Identify which cell holds the provided text, then report its [X, Y] central coordinate. 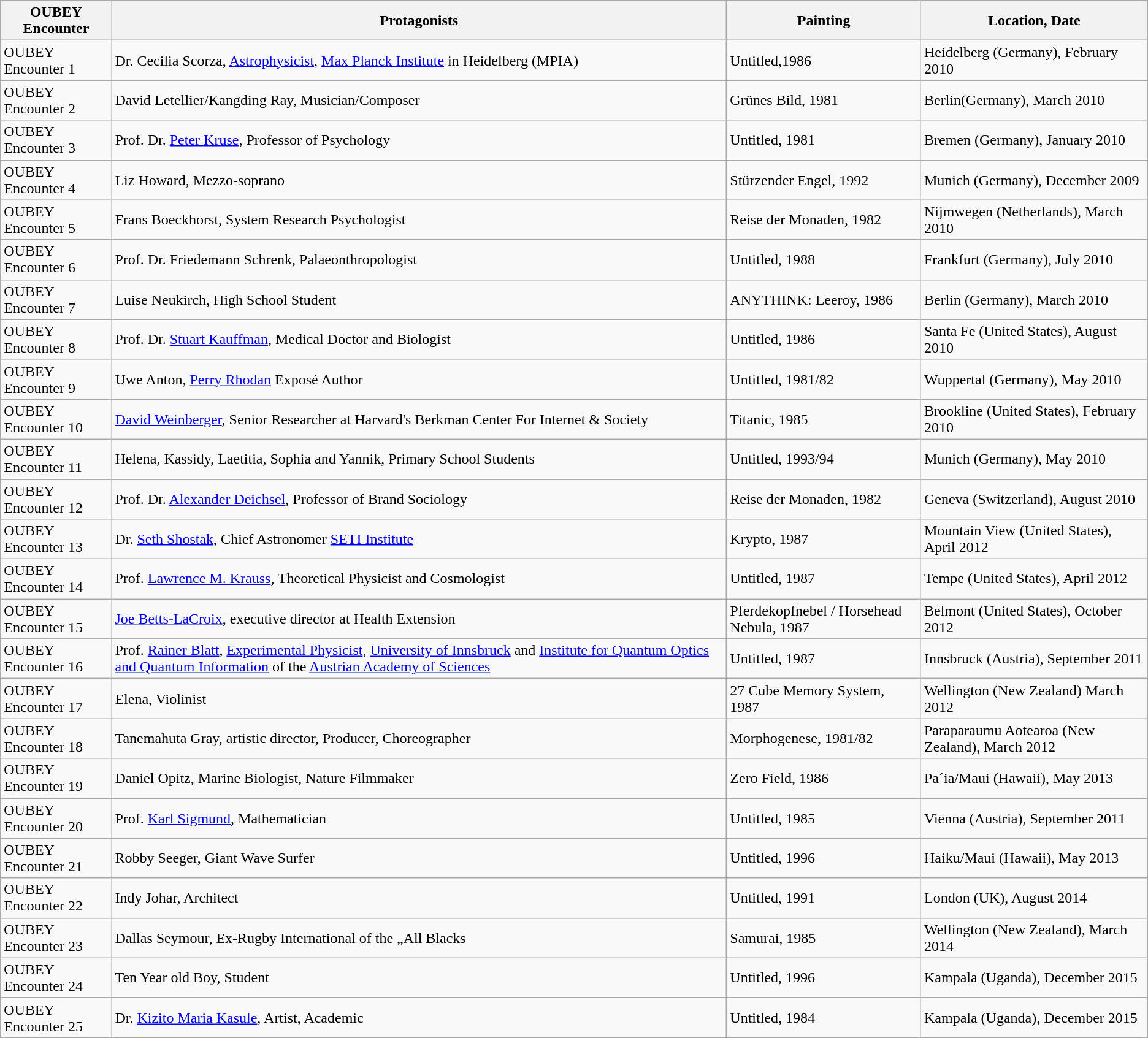
Dr. Seth Shostak, Chief Astronomer SETI Institute [419, 540]
Zero Field, 1986 [824, 779]
Indy Johar, Architect [419, 898]
Haiku/Maui (Hawaii), May 2013 [1034, 858]
Wellington (New Zealand) March 2012 [1034, 699]
Wuppertal (Germany), May 2010 [1034, 379]
Bremen (Germany), January 2010 [1034, 140]
Pa´ia/Maui (Hawaii), May 2013 [1034, 779]
Untitled,1986 [824, 60]
OUBEY Encounter 9 [56, 379]
Munich (Germany), May 2010 [1034, 459]
Daniel Opitz, Marine Biologist, Nature Filmmaker [419, 779]
Joe Betts-LaCroix, executive director at Health Extension [419, 619]
OUBEY Encounter 7 [56, 299]
OUBEY Encounter 25 [56, 1018]
Untitled, 1991 [824, 898]
Belmont (United States), October 2012 [1034, 619]
Munich (Germany), December 2009 [1034, 180]
Dr. Cecilia Scorza, Astrophysicist, Max Planck Institute in Heidelberg (MPIA) [419, 60]
Stürzender Engel, 1992 [824, 180]
OUBEY Encounter 10 [56, 419]
27 Cube Memory System, 1987 [824, 699]
Samurai, 1985 [824, 938]
Pferdekopfnebel / Horsehead Nebula, 1987 [824, 619]
Prof. Dr. Stuart Kauffman, Medical Doctor and Biologist [419, 340]
Prof. Dr. Peter Kruse, Professor of Psychology [419, 140]
OUBEY Encounter 4 [56, 180]
Uwe Anton, Perry Rhodan Exposé Author [419, 379]
Paraparaumu Aotearoa (New Zealand), March 2012 [1034, 738]
David Letellier/Kangding Ray, Musician/Composer [419, 101]
Untitled, 1984 [824, 1018]
Prof. Dr. Friedemann Schrenk, Palaeonthropologist [419, 260]
Untitled, 1993/94 [824, 459]
Santa Fe (United States), August 2010 [1034, 340]
Dallas Seymour, Ex-Rugby International of the „All Blacks [419, 938]
Prof. Lawrence M. Krauss, Theoretical Physicist and Cosmologist [419, 579]
Innsbruck (Austria), September 2011 [1034, 658]
Krypto, 1987 [824, 540]
OUBEY Encounter 14 [56, 579]
OUBEY Encounter 16 [56, 658]
Heidelberg (Germany), February 2010 [1034, 60]
Morphogenese, 1981/82 [824, 738]
Helena, Kassidy, Laetitia, Sophia and Yannik, Primary School Students [419, 459]
Untitled, 1981/82 [824, 379]
London (UK), August 2014 [1034, 898]
Location, Date [1034, 21]
OUBEY Encounter 22 [56, 898]
OUBEY Encounter 12 [56, 499]
OUBEY Encounter 3 [56, 140]
OUBEY Encounter 11 [56, 459]
Untitled, 1986 [824, 340]
Geneva (Switzerland), August 2010 [1034, 499]
Untitled, 1985 [824, 818]
OUBEY Encounter 17 [56, 699]
Titanic, 1985 [824, 419]
OUBEY Encounter 5 [56, 219]
Luise Neukirch, High School Student [419, 299]
Mountain View (United States), April 2012 [1034, 540]
ANYTHINK: Leeroy, 1986 [824, 299]
Prof. Dr. Alexander Deichsel, Professor of Brand Sociology [419, 499]
OUBEY Encounter 24 [56, 977]
OUBEY Encounter 23 [56, 938]
Tanemahuta Gray, artistic director, Producer, Choreographer [419, 738]
David Weinberger, Senior Researcher at Harvard's Berkman Center For Internet & Society [419, 419]
Frankfurt (Germany), July 2010 [1034, 260]
OUBEY Encounter 21 [56, 858]
Painting [824, 21]
Untitled, 1981 [824, 140]
Elena, Violinist [419, 699]
OUBEY Encounter 15 [56, 619]
Brookline (United States), February 2010 [1034, 419]
Frans Boeckhorst, System Research Psychologist [419, 219]
Grünes Bild, 1981 [824, 101]
OUBEY Encounter 8 [56, 340]
Tempe (United States), April 2012 [1034, 579]
Prof. Karl Sigmund, Mathematician [419, 818]
Protagonists [419, 21]
Vienna (Austria), September 2011 [1034, 818]
Berlin(Germany), March 2010 [1034, 101]
OUBEY Encounter 19 [56, 779]
Nijmwegen (Netherlands), March 2010 [1034, 219]
OUBEY Encounter 13 [56, 540]
OUBEY Encounter [56, 21]
Dr. Kizito Maria Kasule, Artist, Academic [419, 1018]
Liz Howard, Mezzo-soprano [419, 180]
OUBEY Encounter 2 [56, 101]
OUBEY Encounter 1 [56, 60]
Berlin (Germany), March 2010 [1034, 299]
OUBEY Encounter 18 [56, 738]
Untitled, 1988 [824, 260]
Wellington (New Zealand), March 2014 [1034, 938]
Robby Seeger, Giant Wave Surfer [419, 858]
OUBEY Encounter 20 [56, 818]
Ten Year old Boy, Student [419, 977]
OUBEY Encounter 6 [56, 260]
